Extract the [x, y] coordinate from the center of the cell holding the provided text.  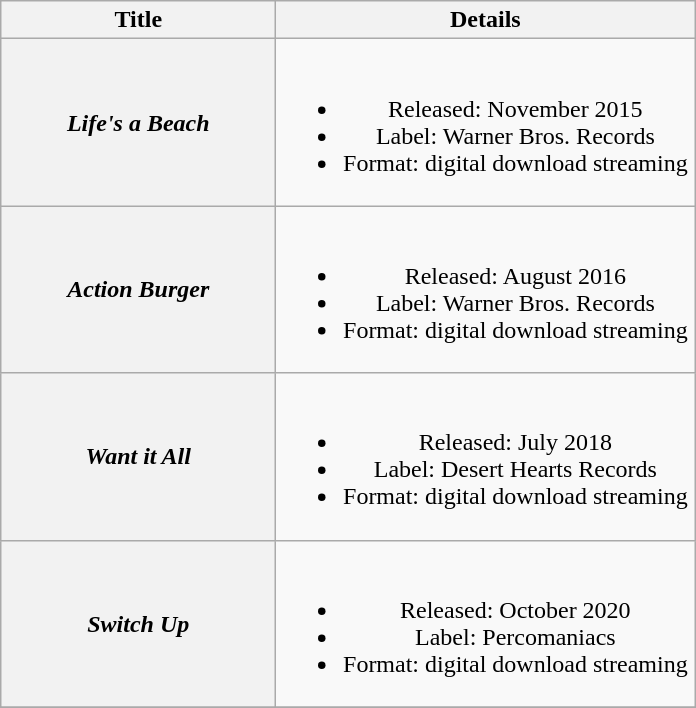
Details [486, 20]
Released: July 2018Label: Desert Hearts RecordsFormat: digital download streaming [486, 456]
Released: November 2015Label: Warner Bros. RecordsFormat: digital download streaming [486, 122]
Released: October 2020Label: PercomaniacsFormat: digital download streaming [486, 624]
Want it All [138, 456]
Title [138, 20]
Switch Up [138, 624]
Action Burger [138, 290]
Released: August 2016Label: Warner Bros. RecordsFormat: digital download streaming [486, 290]
Life's a Beach [138, 122]
